Extract the (X, Y) coordinate from the center of the cell holding the provided text.  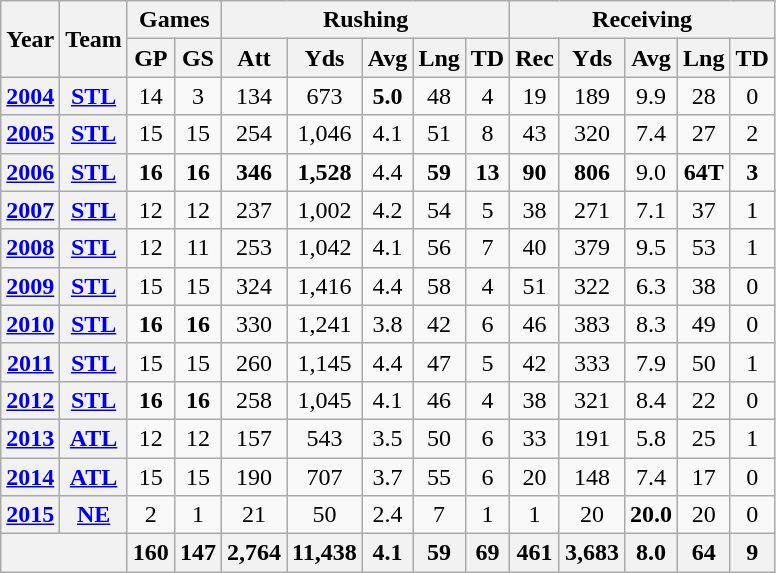
90 (535, 172)
11 (198, 248)
3.8 (388, 324)
6.3 (652, 286)
54 (439, 210)
1,046 (325, 134)
GP (150, 58)
190 (254, 477)
2013 (30, 438)
25 (704, 438)
28 (704, 96)
330 (254, 324)
Rec (535, 58)
Team (94, 39)
Att (254, 58)
NE (94, 515)
253 (254, 248)
2012 (30, 400)
56 (439, 248)
49 (704, 324)
69 (487, 553)
19 (535, 96)
7.1 (652, 210)
8 (487, 134)
2011 (30, 362)
21 (254, 515)
383 (592, 324)
9.9 (652, 96)
5.0 (388, 96)
8.3 (652, 324)
17 (704, 477)
1,045 (325, 400)
3,683 (592, 553)
9.0 (652, 172)
2004 (30, 96)
189 (592, 96)
461 (535, 553)
321 (592, 400)
4.2 (388, 210)
379 (592, 248)
64T (704, 172)
346 (254, 172)
GS (198, 58)
2,764 (254, 553)
1,416 (325, 286)
7.9 (652, 362)
37 (704, 210)
260 (254, 362)
9 (752, 553)
55 (439, 477)
258 (254, 400)
Receiving (642, 20)
237 (254, 210)
2007 (30, 210)
2008 (30, 248)
322 (592, 286)
2005 (30, 134)
8.0 (652, 553)
53 (704, 248)
58 (439, 286)
157 (254, 438)
134 (254, 96)
2014 (30, 477)
Year (30, 39)
1,241 (325, 324)
20.0 (652, 515)
320 (592, 134)
673 (325, 96)
160 (150, 553)
48 (439, 96)
9.5 (652, 248)
64 (704, 553)
707 (325, 477)
271 (592, 210)
543 (325, 438)
324 (254, 286)
22 (704, 400)
2009 (30, 286)
5.8 (652, 438)
147 (198, 553)
1,528 (325, 172)
2015 (30, 515)
27 (704, 134)
1,145 (325, 362)
333 (592, 362)
148 (592, 477)
40 (535, 248)
3.7 (388, 477)
2010 (30, 324)
47 (439, 362)
8.4 (652, 400)
Rushing (365, 20)
11,438 (325, 553)
33 (535, 438)
13 (487, 172)
806 (592, 172)
1,042 (325, 248)
2006 (30, 172)
2.4 (388, 515)
3.5 (388, 438)
Games (174, 20)
14 (150, 96)
191 (592, 438)
43 (535, 134)
254 (254, 134)
1,002 (325, 210)
